From the cell containing the given text, extract its center point as (x, y) coordinate. 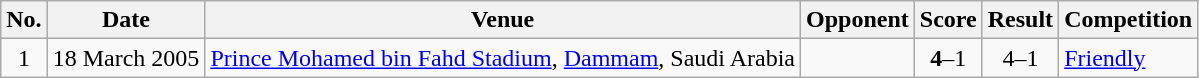
Result (1020, 20)
Venue (503, 20)
Date (126, 20)
No. (24, 20)
Opponent (858, 20)
Score (948, 20)
Friendly (1128, 58)
1 (24, 58)
Prince Mohamed bin Fahd Stadium, Dammam, Saudi Arabia (503, 58)
18 March 2005 (126, 58)
Competition (1128, 20)
